Return the [X, Y] coordinate for the center point of the cell that contains the specified text.  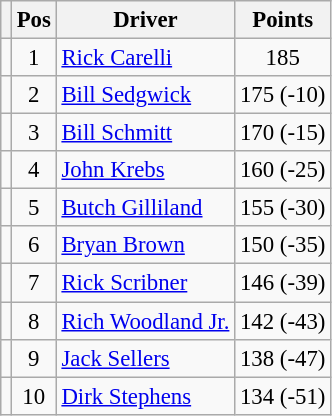
Bill Schmitt [146, 133]
138 (-47) [283, 358]
4 [34, 170]
185 [283, 58]
Jack Sellers [146, 358]
155 (-30) [283, 208]
134 (-51) [283, 396]
142 (-43) [283, 321]
10 [34, 396]
170 (-15) [283, 133]
9 [34, 358]
Points [283, 20]
Pos [34, 20]
Dirk Stephens [146, 396]
Rick Scribner [146, 283]
5 [34, 208]
Driver [146, 20]
Butch Gilliland [146, 208]
Bryan Brown [146, 245]
160 (-25) [283, 170]
175 (-10) [283, 95]
3 [34, 133]
Rick Carelli [146, 58]
8 [34, 321]
6 [34, 245]
150 (-35) [283, 245]
146 (-39) [283, 283]
John Krebs [146, 170]
7 [34, 283]
2 [34, 95]
1 [34, 58]
Rich Woodland Jr. [146, 321]
Bill Sedgwick [146, 95]
